Capture the cell that displays the provided text and extract its [X, Y] central coordinate. 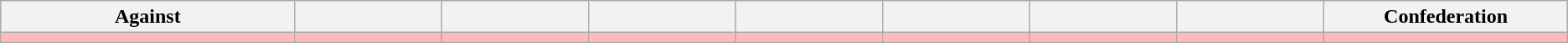
Confederation [1446, 17]
Against [147, 17]
